Pinpoint the cell where the given text exists, returning its (X, Y) midpoint coordinate. 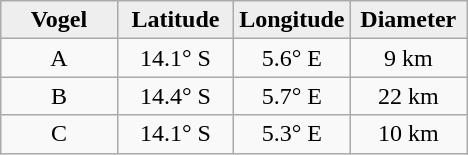
10 km (408, 134)
5.3° E (292, 134)
C (59, 134)
9 km (408, 58)
A (59, 58)
Diameter (408, 20)
14.4° S (175, 96)
Latitude (175, 20)
B (59, 96)
Longitude (292, 20)
Vogel (59, 20)
5.7° E (292, 96)
22 km (408, 96)
5.6° E (292, 58)
